Locate the cell with the specified text and output its (x, y) center coordinate. 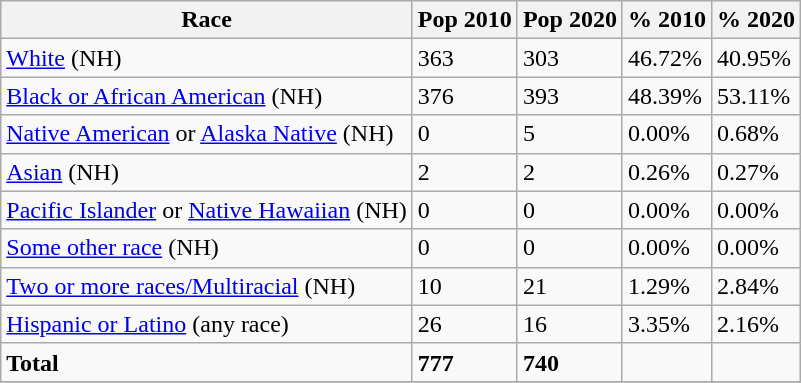
Native American or Alaska Native (NH) (207, 134)
Total (207, 362)
1.29% (666, 286)
0.27% (756, 172)
5 (570, 134)
Hispanic or Latino (any race) (207, 324)
Some other race (NH) (207, 248)
10 (464, 286)
2.16% (756, 324)
363 (464, 58)
% 2010 (666, 20)
3.35% (666, 324)
26 (464, 324)
Pop 2020 (570, 20)
Two or more races/Multiracial (NH) (207, 286)
740 (570, 362)
White (NH) (207, 58)
Asian (NH) (207, 172)
16 (570, 324)
2.84% (756, 286)
40.95% (756, 58)
0.26% (666, 172)
53.11% (756, 96)
393 (570, 96)
Pop 2010 (464, 20)
21 (570, 286)
46.72% (666, 58)
0.68% (756, 134)
48.39% (666, 96)
Race (207, 20)
% 2020 (756, 20)
303 (570, 58)
Pacific Islander or Native Hawaiian (NH) (207, 210)
Black or African American (NH) (207, 96)
777 (464, 362)
376 (464, 96)
